For the text-containing cell, return its midpoint in [x, y] coordinate format. 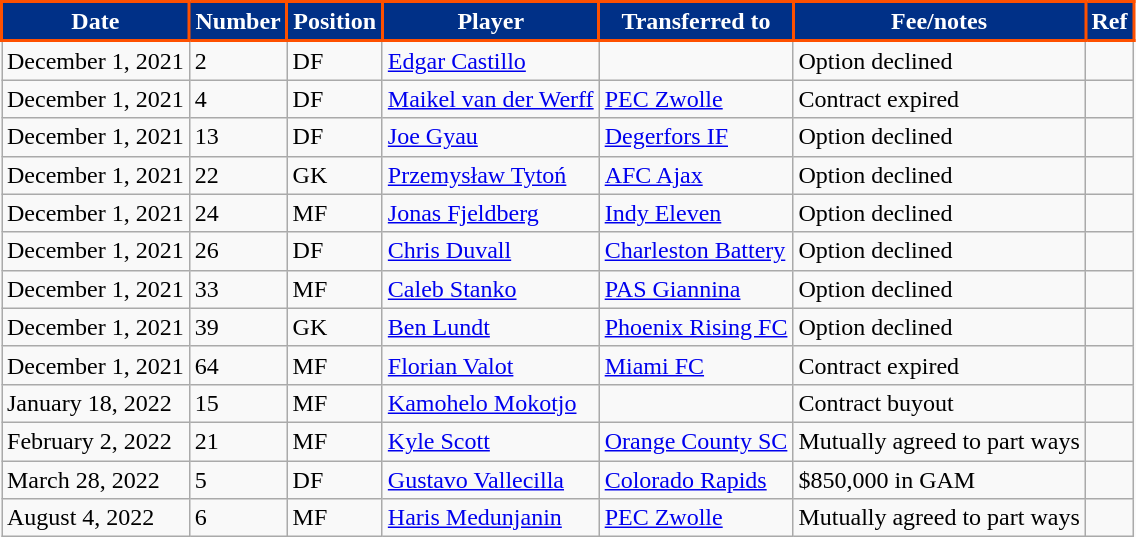
Orange County SC [696, 441]
13 [238, 137]
64 [238, 365]
Edgar Castillo [490, 60]
PAS Giannina [696, 289]
Jonas Fjeldberg [490, 213]
15 [238, 403]
February 2, 2022 [96, 441]
Degerfors IF [696, 137]
AFC Ajax [696, 175]
Contract buyout [939, 403]
Ref [1110, 22]
Phoenix Rising FC [696, 327]
Kamohelo Mokotjo [490, 403]
Ben Lundt [490, 327]
2 [238, 60]
Miami FC [696, 365]
Florian Valot [490, 365]
Number [238, 22]
Chris Duvall [490, 251]
33 [238, 289]
4 [238, 99]
Charleston Battery [696, 251]
March 28, 2022 [96, 479]
Fee/notes [939, 22]
$850,000 in GAM [939, 479]
Player [490, 22]
Gustavo Vallecilla [490, 479]
Kyle Scott [490, 441]
Haris Medunjanin [490, 518]
Transferred to [696, 22]
21 [238, 441]
39 [238, 327]
6 [238, 518]
26 [238, 251]
Colorado Rapids [696, 479]
Indy Eleven [696, 213]
24 [238, 213]
Date [96, 22]
August 4, 2022 [96, 518]
Position [334, 22]
Przemysław Tytoń [490, 175]
5 [238, 479]
Maikel van der Werff [490, 99]
Joe Gyau [490, 137]
Caleb Stanko [490, 289]
22 [238, 175]
January 18, 2022 [96, 403]
